Provide the (x, y) coordinate of the cell's center where the given text is located.  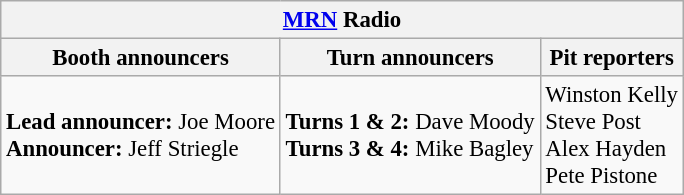
Turns 1 & 2: Dave MoodyTurns 3 & 4: Mike Bagley (410, 136)
Lead announcer: Joe MooreAnnouncer: Jeff Striegle (141, 136)
Pit reporters (612, 58)
Turn announcers (410, 58)
Winston KellySteve PostAlex HaydenPete Pistone (612, 136)
MRN Radio (342, 20)
Booth announcers (141, 58)
